Detect which cell encompasses the target text, then output its [X, Y] center coordinate. 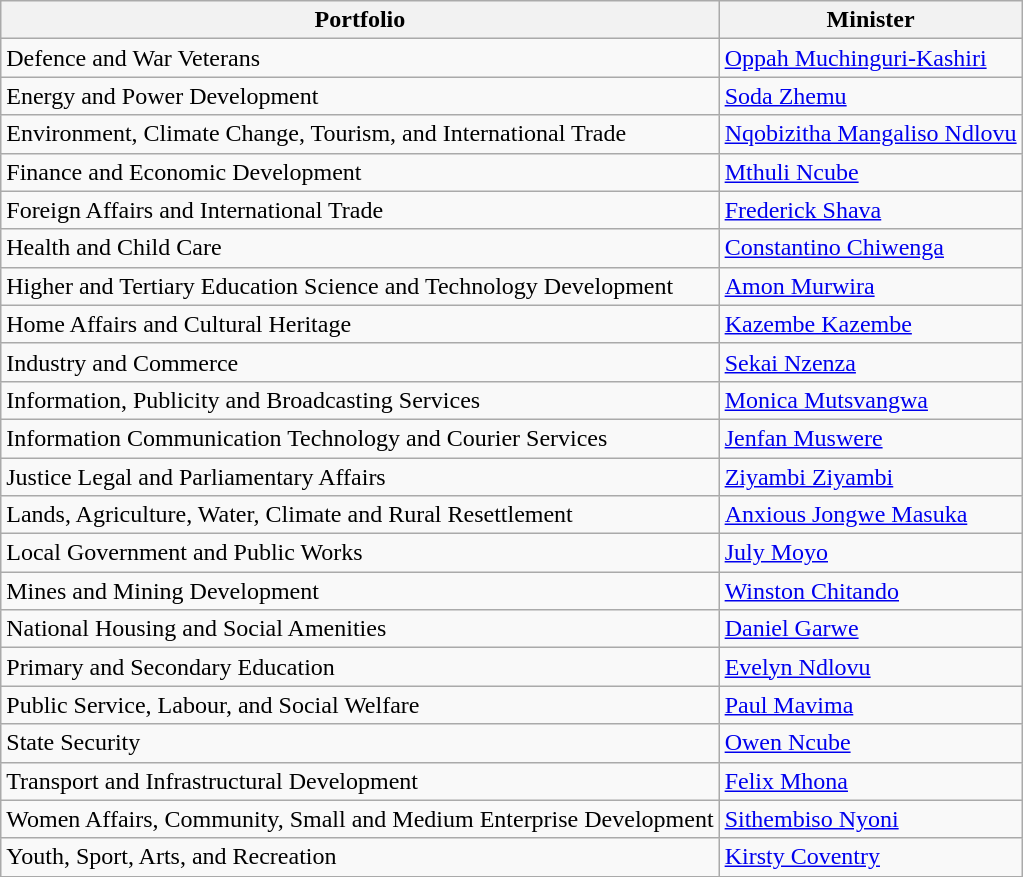
Primary and Secondary Education [360, 667]
Nqobizitha Mangaliso Ndlovu [870, 134]
Winston Chitando [870, 591]
Home Affairs and Cultural Heritage [360, 324]
Justice Legal and Parliamentary Affairs [360, 477]
Amon Murwira [870, 286]
Higher and Tertiary Education Science and Technology Development [360, 286]
Energy and Power Development [360, 96]
Evelyn Ndlovu [870, 667]
Public Service, Labour, and Social Welfare [360, 705]
Lands, Agriculture, Water, Climate and Rural Resettlement [360, 515]
Information Communication Technology and Courier Services [360, 438]
Monica Mutsvangwa [870, 400]
Transport and Infrastructural Development [360, 781]
Finance and Economic Development [360, 172]
Industry and Commerce [360, 362]
National Housing and Social Amenities [360, 629]
Kazembe Kazembe [870, 324]
Minister [870, 20]
Youth, Sport, Arts, and Recreation [360, 857]
Daniel Garwe [870, 629]
Frederick Shava [870, 210]
Felix Mhona [870, 781]
Women Affairs, Community, Small and Medium Enterprise Development [360, 819]
Local Government and Public Works [360, 553]
Soda Zhemu [870, 96]
Mthuli Ncube [870, 172]
July Moyo [870, 553]
Environment, Climate Change, Tourism, and International Trade [360, 134]
Owen Ncube [870, 743]
Health and Child Care [360, 248]
Foreign Affairs and International Trade [360, 210]
Sekai Nzenza [870, 362]
Constantino Chiwenga [870, 248]
Oppah Muchinguri-Kashiri [870, 58]
Information, Publicity and Broadcasting Services [360, 400]
Sithembiso Nyoni [870, 819]
State Security [360, 743]
Kirsty Coventry [870, 857]
Ziyambi Ziyambi [870, 477]
Portfolio [360, 20]
Anxious Jongwe Masuka [870, 515]
Mines and Mining Development [360, 591]
Jenfan Muswere [870, 438]
Defence and War Veterans [360, 58]
Paul Mavima [870, 705]
